Search for the cell housing the specified text and yield its (X, Y) center coordinate. 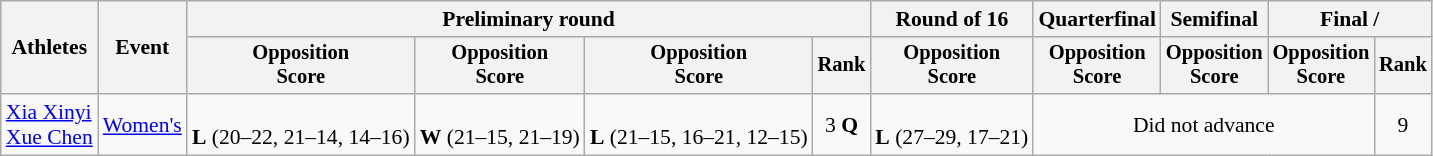
Did not advance (1204, 124)
Final / (1350, 19)
L (21–15, 16–21, 12–15) (699, 124)
L (27–29, 17–21) (952, 124)
Women's (142, 124)
Semifinal (1214, 19)
Event (142, 48)
Round of 16 (952, 19)
Athletes (50, 48)
W (21–15, 21–19) (500, 124)
L (20–22, 21–14, 14–16) (301, 124)
Quarterfinal (1097, 19)
3 Q (842, 124)
Preliminary round (528, 19)
9 (1403, 124)
Xia XinyiXue Chen (50, 124)
